Provide the [X, Y] coordinate of the cell's center where the given text is located.  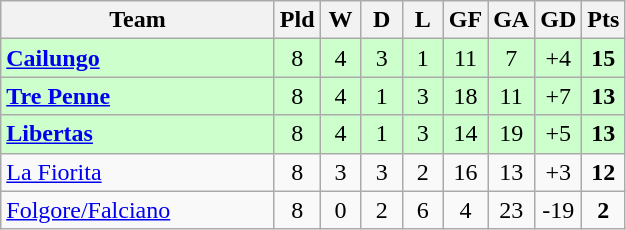
14 [465, 134]
0 [340, 210]
+3 [558, 172]
D [382, 20]
Tre Penne [138, 96]
19 [512, 134]
+7 [558, 96]
W [340, 20]
6 [422, 210]
16 [465, 172]
La Fiorita [138, 172]
Folgore/Falciano [138, 210]
Pld [297, 20]
15 [604, 58]
-19 [558, 210]
L [422, 20]
Pts [604, 20]
Libertas [138, 134]
+4 [558, 58]
GA [512, 20]
+5 [558, 134]
23 [512, 210]
Team [138, 20]
7 [512, 58]
12 [604, 172]
Cailungo [138, 58]
18 [465, 96]
GD [558, 20]
GF [465, 20]
